Pinpoint the cell where the given text exists, returning its (x, y) midpoint coordinate. 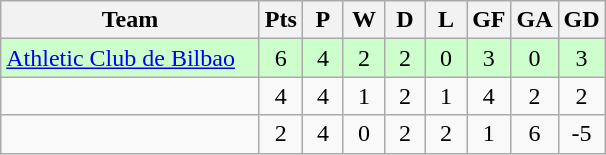
GD (582, 20)
GF (489, 20)
L (446, 20)
D (404, 20)
P (322, 20)
Team (130, 20)
Pts (280, 20)
Athletic Club de Bilbao (130, 58)
-5 (582, 134)
GA (534, 20)
W (364, 20)
